Provide the (x, y) coordinate of the cell's center where the given text is located.  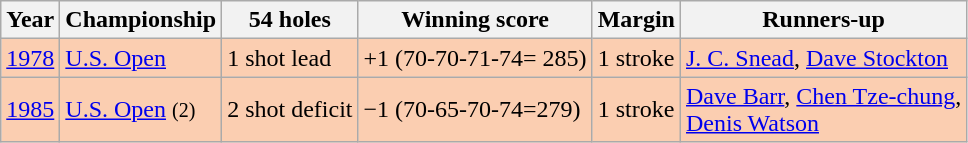
U.S. Open (2) (141, 110)
1985 (30, 110)
1978 (30, 58)
1 shot lead (290, 58)
Championship (141, 20)
J. C. Snead, Dave Stockton (823, 58)
+1 (70-70-71-74= 285) (475, 58)
U.S. Open (141, 58)
2 shot deficit (290, 110)
54 holes (290, 20)
−1 (70-65-70-74=279) (475, 110)
Margin (636, 20)
Winning score (475, 20)
Year (30, 20)
Runners-up (823, 20)
Dave Barr, Chen Tze-chung, Denis Watson (823, 110)
